Return (X, Y) of the center of cell containing provided text 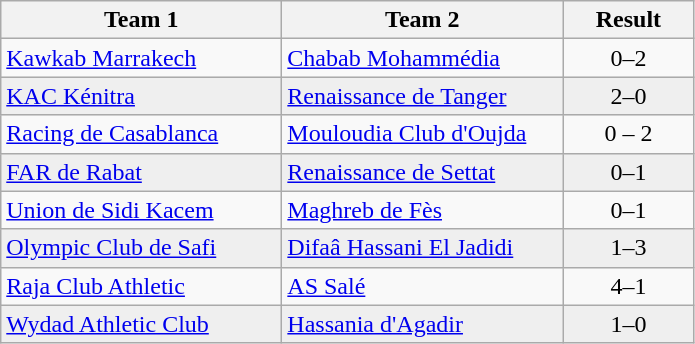
KAC Kénitra (142, 96)
Kawkab Marrakech (142, 58)
Mouloudia Club d'Oujda (422, 134)
1–0 (628, 324)
AS Salé (422, 286)
Result (628, 20)
1–3 (628, 248)
Maghreb de Fès (422, 210)
Team 1 (142, 20)
Renaissance de Settat (422, 172)
Wydad Athletic Club (142, 324)
Olympic Club de Safi (142, 248)
Racing de Casablanca (142, 134)
2–0 (628, 96)
Renaissance de Tanger (422, 96)
Team 2 (422, 20)
Chabab Mohammédia (422, 58)
Raja Club Athletic (142, 286)
Union de Sidi Kacem (142, 210)
0–2 (628, 58)
FAR de Rabat (142, 172)
Hassania d'Agadir (422, 324)
0 – 2 (628, 134)
4–1 (628, 286)
Difaâ Hassani El Jadidi (422, 248)
